Output the (X, Y) coordinate of the center of the cell containing the given text.  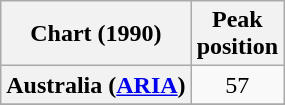
Peakposition (237, 34)
Australia (ARIA) (96, 85)
57 (237, 85)
Chart (1990) (96, 34)
